Locate the cell with the specified text and output its (x, y) center coordinate. 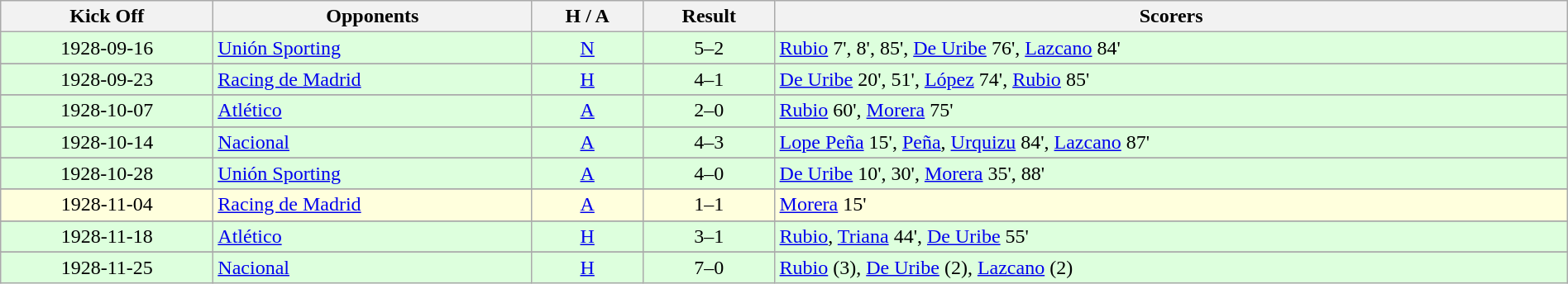
Rubio (3), De Uribe (2), Lazcano (2) (1171, 267)
4–1 (709, 79)
Morera 15' (1171, 205)
1928-11-04 (108, 205)
1928-09-23 (108, 79)
Kick Off (108, 17)
Rubio 7', 8', 85', De Uribe 76', Lazcano 84' (1171, 48)
1928-10-28 (108, 173)
Opponents (372, 17)
De Uribe 10', 30', Morera 35', 88' (1171, 173)
3–1 (709, 236)
5–2 (709, 48)
1928-09-16 (108, 48)
1928-11-25 (108, 267)
Lope Peña 15', Peña, Urquizu 84', Lazcano 87' (1171, 142)
N (587, 48)
1928-10-07 (108, 111)
Scorers (1171, 17)
4–3 (709, 142)
1–1 (709, 205)
De Uribe 20', 51', López 74', Rubio 85' (1171, 79)
1928-10-14 (108, 142)
Rubio, Triana 44', De Uribe 55' (1171, 236)
2–0 (709, 111)
1928-11-18 (108, 236)
H / A (587, 17)
4–0 (709, 173)
Result (709, 17)
7–0 (709, 267)
Rubio 60', Morera 75' (1171, 111)
